For the text-containing cell, return its midpoint in [x, y] coordinate format. 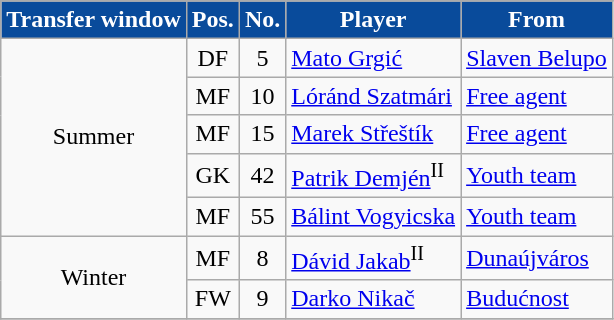
15 [262, 134]
42 [262, 176]
Dunaújváros [537, 258]
Transfer window [94, 20]
Lóránd Szatmári [374, 96]
Mato Grgić [374, 58]
From [537, 20]
Patrik DemjénII [374, 176]
Budućnost [537, 299]
No. [262, 20]
Player [374, 20]
Marek Střeštík [374, 134]
55 [262, 217]
Winter [94, 278]
Summer [94, 138]
5 [262, 58]
8 [262, 258]
Bálint Vogyicska [374, 217]
Dávid JakabII [374, 258]
FW [212, 299]
Pos. [212, 20]
10 [262, 96]
GK [212, 176]
DF [212, 58]
Slaven Belupo [537, 58]
9 [262, 299]
Darko Nikač [374, 299]
